For the text-containing cell, return its midpoint in (X, Y) coordinate format. 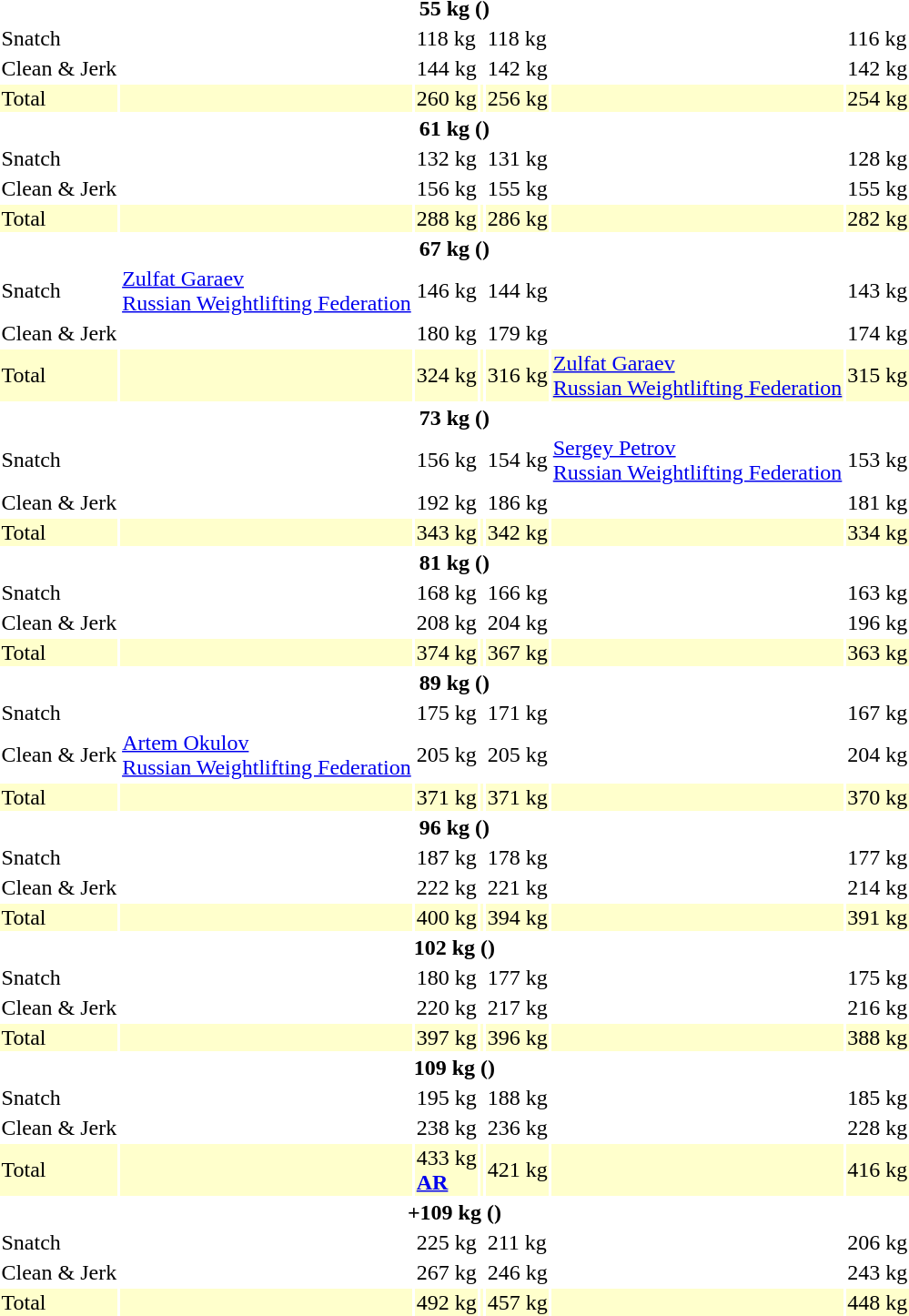
192 kg (446, 502)
433 kgAR (446, 1170)
96 kg () (455, 827)
206 kg (877, 1242)
256 kg (517, 98)
61 kg () (455, 128)
282 kg (877, 218)
188 kg (517, 1098)
185 kg (877, 1098)
267 kg (446, 1272)
102 kg () (455, 947)
73 kg () (455, 418)
208 kg (446, 623)
174 kg (877, 333)
81 kg () (455, 562)
216 kg (877, 1007)
196 kg (877, 623)
132 kg (446, 158)
67 kg () (455, 248)
238 kg (446, 1128)
400 kg (446, 917)
367 kg (517, 653)
228 kg (877, 1128)
334 kg (877, 532)
167 kg (877, 713)
168 kg (446, 592)
171 kg (517, 713)
181 kg (877, 502)
154 kg (517, 461)
342 kg (517, 532)
243 kg (877, 1272)
394 kg (517, 917)
131 kg (517, 158)
416 kg (877, 1170)
Artem Okulov Russian Weightlifting Federation (268, 755)
143 kg (877, 291)
374 kg (446, 653)
363 kg (877, 653)
187 kg (446, 857)
286 kg (517, 218)
195 kg (446, 1098)
236 kg (517, 1128)
397 kg (446, 1038)
179 kg (517, 333)
288 kg (446, 218)
211 kg (517, 1242)
146 kg (446, 291)
246 kg (517, 1272)
163 kg (877, 592)
370 kg (877, 797)
221 kg (517, 887)
225 kg (446, 1242)
396 kg (517, 1038)
109 kg () (455, 1068)
116 kg (877, 38)
254 kg (877, 98)
+109 kg () (455, 1212)
Sergey Petrov Russian Weightlifting Federation (697, 461)
220 kg (446, 1007)
214 kg (877, 887)
315 kg (877, 375)
89 kg () (455, 683)
166 kg (517, 592)
391 kg (877, 917)
421 kg (517, 1170)
457 kg (517, 1302)
153 kg (877, 461)
448 kg (877, 1302)
217 kg (517, 1007)
388 kg (877, 1038)
324 kg (446, 375)
316 kg (517, 375)
178 kg (517, 857)
128 kg (877, 158)
186 kg (517, 502)
222 kg (446, 887)
260 kg (446, 98)
492 kg (446, 1302)
343 kg (446, 532)
